From the cell containing the given text, extract its center point as [X, Y] coordinate. 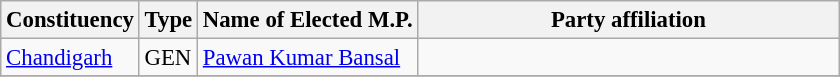
Chandigarh [70, 58]
Constituency [70, 20]
GEN [168, 58]
Pawan Kumar Bansal [307, 58]
Name of Elected M.P. [307, 20]
Type [168, 20]
Party affiliation [628, 20]
